Find where the given text appears and provide that cell's center as [x, y] coordinate. 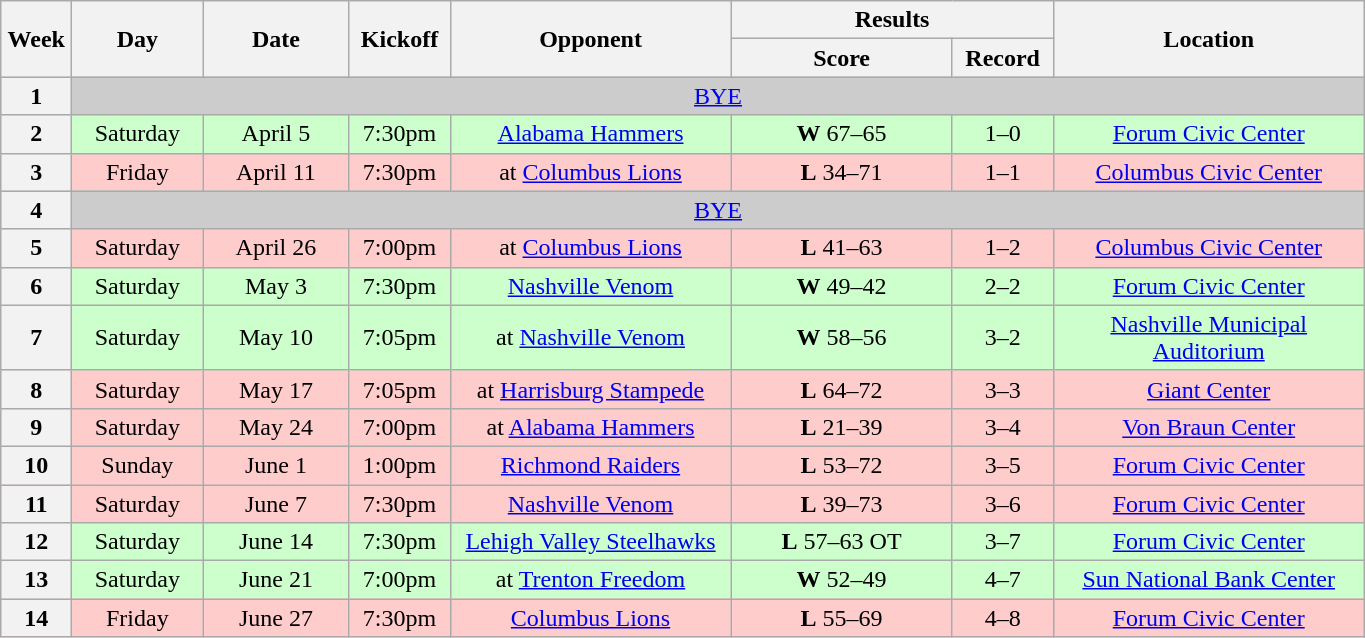
May 24 [276, 427]
L 57–63 OT [842, 542]
L 55–69 [842, 618]
L 34–71 [842, 172]
3–6 [1002, 503]
9 [36, 427]
Lehigh Valley Steelhawks [590, 542]
L 53–72 [842, 465]
2 [36, 134]
Opponent [590, 39]
L 41–63 [842, 248]
12 [36, 542]
at Alabama Hammers [590, 427]
8 [36, 389]
14 [36, 618]
Sun National Bank Center [1208, 580]
W 52–49 [842, 580]
1–1 [1002, 172]
7 [36, 338]
3–7 [1002, 542]
Columbus Lions [590, 618]
April 11 [276, 172]
Von Braun Center [1208, 427]
Kickoff [400, 39]
May 10 [276, 338]
at Nashville Venom [590, 338]
1–0 [1002, 134]
W 67–65 [842, 134]
13 [36, 580]
June 27 [276, 618]
Giant Center [1208, 389]
at Trenton Freedom [590, 580]
4–7 [1002, 580]
L 21–39 [842, 427]
3–5 [1002, 465]
L 64–72 [842, 389]
L 39–73 [842, 503]
3–2 [1002, 338]
Week [36, 39]
April 26 [276, 248]
11 [36, 503]
at Harrisburg Stampede [590, 389]
June 7 [276, 503]
June 21 [276, 580]
Nashville Municipal Auditorium [1208, 338]
3–4 [1002, 427]
Day [138, 39]
Sunday [138, 465]
2–2 [1002, 286]
W 58–56 [842, 338]
Date [276, 39]
3 [36, 172]
6 [36, 286]
4 [36, 210]
W 49–42 [842, 286]
1–2 [1002, 248]
April 5 [276, 134]
1 [36, 96]
June 14 [276, 542]
5 [36, 248]
Results [892, 20]
Richmond Raiders [590, 465]
June 1 [276, 465]
Location [1208, 39]
May 3 [276, 286]
4–8 [1002, 618]
Score [842, 58]
10 [36, 465]
Alabama Hammers [590, 134]
Record [1002, 58]
May 17 [276, 389]
3–3 [1002, 389]
1:00pm [400, 465]
